From the cell containing the given text, extract its center point as (X, Y) coordinate. 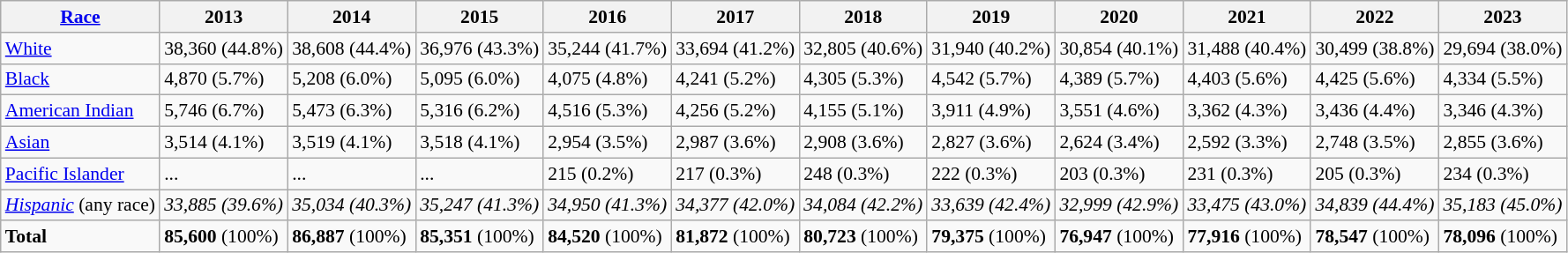
2019 (991, 17)
5,095 (6.0%) (480, 79)
3,346 (4.3%) (1503, 111)
4,256 (5.2%) (735, 111)
30,854 (40.1%) (1118, 48)
31,940 (40.2%) (991, 48)
5,208 (6.0%) (351, 79)
2020 (1118, 17)
86,887 (100%) (351, 237)
Race (80, 17)
Total (80, 237)
33,694 (41.2%) (735, 48)
3,518 (4.1%) (480, 143)
32,999 (42.9%) (1118, 205)
76,947 (100%) (1118, 237)
3,551 (4.6%) (1118, 111)
231 (0.3%) (1247, 174)
4,305 (5.3%) (862, 79)
Hispanic (any race) (80, 205)
3,362 (4.3%) (1247, 111)
2016 (607, 17)
4,870 (5.7%) (224, 79)
4,155 (5.1%) (862, 111)
35,183 (45.0%) (1503, 205)
American Indian (80, 111)
203 (0.3%) (1118, 174)
234 (0.3%) (1503, 174)
35,244 (41.7%) (607, 48)
Black (80, 79)
85,600 (100%) (224, 237)
77,916 (100%) (1247, 237)
78,547 (100%) (1374, 237)
2,987 (3.6%) (735, 143)
78,096 (100%) (1503, 237)
34,950 (41.3%) (607, 205)
2015 (480, 17)
3,519 (4.1%) (351, 143)
81,872 (100%) (735, 237)
2018 (862, 17)
2022 (1374, 17)
32,805 (40.6%) (862, 48)
2021 (1247, 17)
34,839 (44.4%) (1374, 205)
31,488 (40.4%) (1247, 48)
38,360 (44.8%) (224, 48)
4,516 (5.3%) (607, 111)
84,520 (100%) (607, 237)
248 (0.3%) (862, 174)
5,316 (6.2%) (480, 111)
79,375 (100%) (991, 237)
222 (0.3%) (991, 174)
2,592 (3.3%) (1247, 143)
3,436 (4.4%) (1374, 111)
2,855 (3.6%) (1503, 143)
38,608 (44.4%) (351, 48)
5,746 (6.7%) (224, 111)
4,241 (5.2%) (735, 79)
4,425 (5.6%) (1374, 79)
29,694 (38.0%) (1503, 48)
5,473 (6.3%) (351, 111)
33,475 (43.0%) (1247, 205)
2023 (1503, 17)
217 (0.3%) (735, 174)
3,514 (4.1%) (224, 143)
3,911 (4.9%) (991, 111)
85,351 (100%) (480, 237)
205 (0.3%) (1374, 174)
4,542 (5.7%) (991, 79)
4,075 (4.8%) (607, 79)
30,499 (38.8%) (1374, 48)
36,976 (43.3%) (480, 48)
Pacific Islander (80, 174)
34,377 (42.0%) (735, 205)
215 (0.2%) (607, 174)
34,084 (42.2%) (862, 205)
80,723 (100%) (862, 237)
2013 (224, 17)
4,403 (5.6%) (1247, 79)
2,624 (3.4%) (1118, 143)
35,247 (41.3%) (480, 205)
Asian (80, 143)
2,908 (3.6%) (862, 143)
2017 (735, 17)
2,827 (3.6%) (991, 143)
33,885 (39.6%) (224, 205)
35,034 (40.3%) (351, 205)
2,954 (3.5%) (607, 143)
White (80, 48)
4,334 (5.5%) (1503, 79)
33,639 (42.4%) (991, 205)
4,389 (5.7%) (1118, 79)
2,748 (3.5%) (1374, 143)
2014 (351, 17)
